Detect which cell encompasses the target text, then output its [x, y] center coordinate. 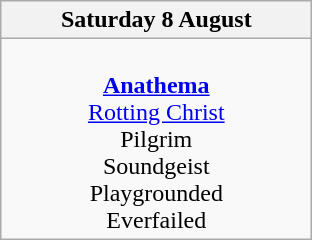
Anathema Rotting Christ Pilgrim Soundgeist Playgrounded Everfailed [156, 139]
Saturday 8 August [156, 20]
